Identify which cell holds the provided text, then report its (x, y) central coordinate. 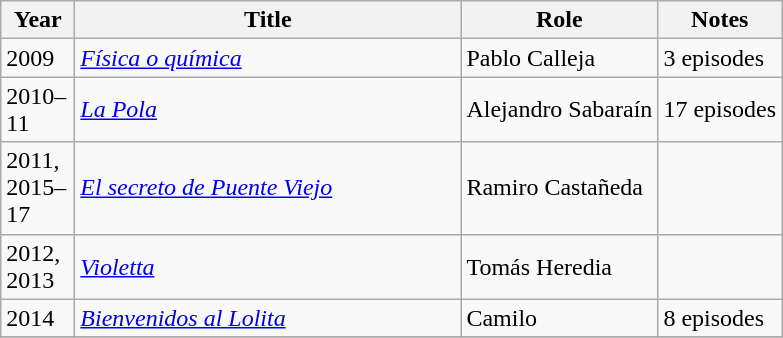
Ramiro Castañeda (560, 188)
Year (38, 20)
Alejandro Sabaraín (560, 110)
Bienvenidos al Lolita (268, 318)
2009 (38, 58)
El secreto de Puente Viejo (268, 188)
2011, 2015–17 (38, 188)
3 episodes (720, 58)
Title (268, 20)
2010–11 (38, 110)
17 episodes (720, 110)
La Pola (268, 110)
Violetta (268, 266)
Pablo Calleja (560, 58)
8 episodes (720, 318)
Física o química (268, 58)
2014 (38, 318)
Camilo (560, 318)
Notes (720, 20)
2012, 2013 (38, 266)
Role (560, 20)
Tomás Heredia (560, 266)
